From the cell containing the given text, extract its center point as [x, y] coordinate. 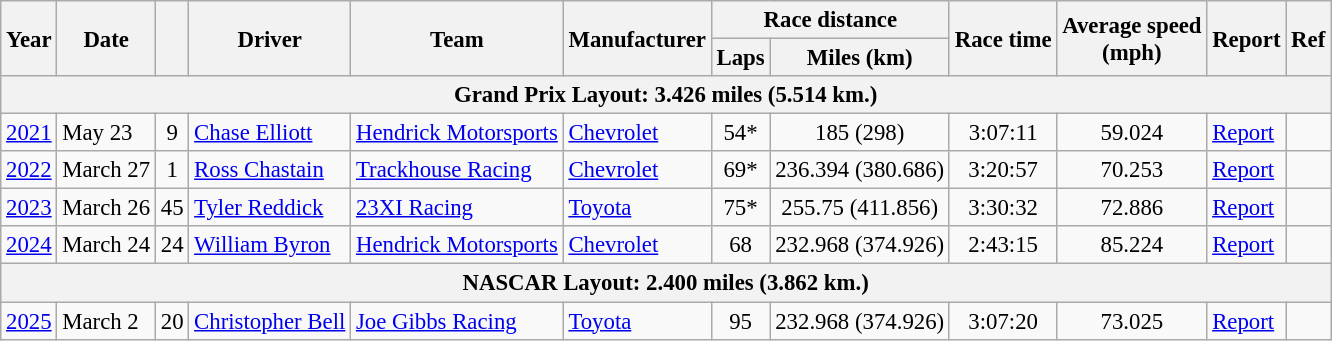
23XI Racing [457, 208]
Team [457, 38]
185 (298) [860, 133]
9 [172, 133]
Driver [270, 38]
March 27 [106, 170]
45 [172, 208]
73.025 [1132, 321]
Ref [1308, 38]
2022 [29, 170]
March 26 [106, 208]
Manufacturer [637, 38]
NASCAR Layout: 2.400 miles (3.862 km.) [666, 283]
Laps [740, 58]
March 2 [106, 321]
20 [172, 321]
March 24 [106, 245]
54* [740, 133]
2025 [29, 321]
69* [740, 170]
1 [172, 170]
68 [740, 245]
Miles (km) [860, 58]
3:20:57 [1002, 170]
Tyler Reddick [270, 208]
75* [740, 208]
Ross Chastain [270, 170]
3:30:32 [1002, 208]
William Byron [270, 245]
Chase Elliott [270, 133]
70.253 [1132, 170]
2:43:15 [1002, 245]
3:07:11 [1002, 133]
59.024 [1132, 133]
2024 [29, 245]
Date [106, 38]
Joe Gibbs Racing [457, 321]
Christopher Bell [270, 321]
May 23 [106, 133]
Trackhouse Racing [457, 170]
Average speed(mph) [1132, 38]
236.394 (380.686) [860, 170]
24 [172, 245]
Race distance [830, 20]
85.224 [1132, 245]
3:07:20 [1002, 321]
2021 [29, 133]
Grand Prix Layout: 3.426 miles (5.514 km.) [666, 95]
95 [740, 321]
72.886 [1132, 208]
Year [29, 38]
255.75 (411.856) [860, 208]
2023 [29, 208]
Race time [1002, 38]
